From the cell containing the given text, extract its center point as [X, Y] coordinate. 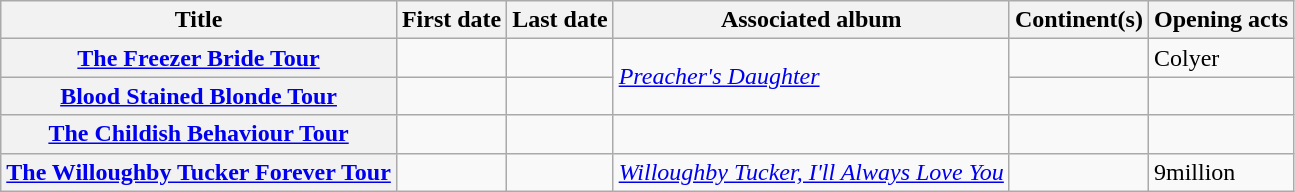
Title [199, 20]
Preacher's Daughter [811, 77]
Associated album [811, 20]
Willoughby Tucker, I'll Always Love You [811, 172]
Colyer [1220, 58]
Opening acts [1220, 20]
The Freezer Bride Tour [199, 58]
First date [451, 20]
Last date [560, 20]
9million [1220, 172]
Continent(s) [1078, 20]
The Childish Behaviour Tour [199, 134]
Blood Stained Blonde Tour [199, 96]
The Willoughby Tucker Forever Tour [199, 172]
